Extract the [X, Y] coordinate from the center of the cell holding the provided text.  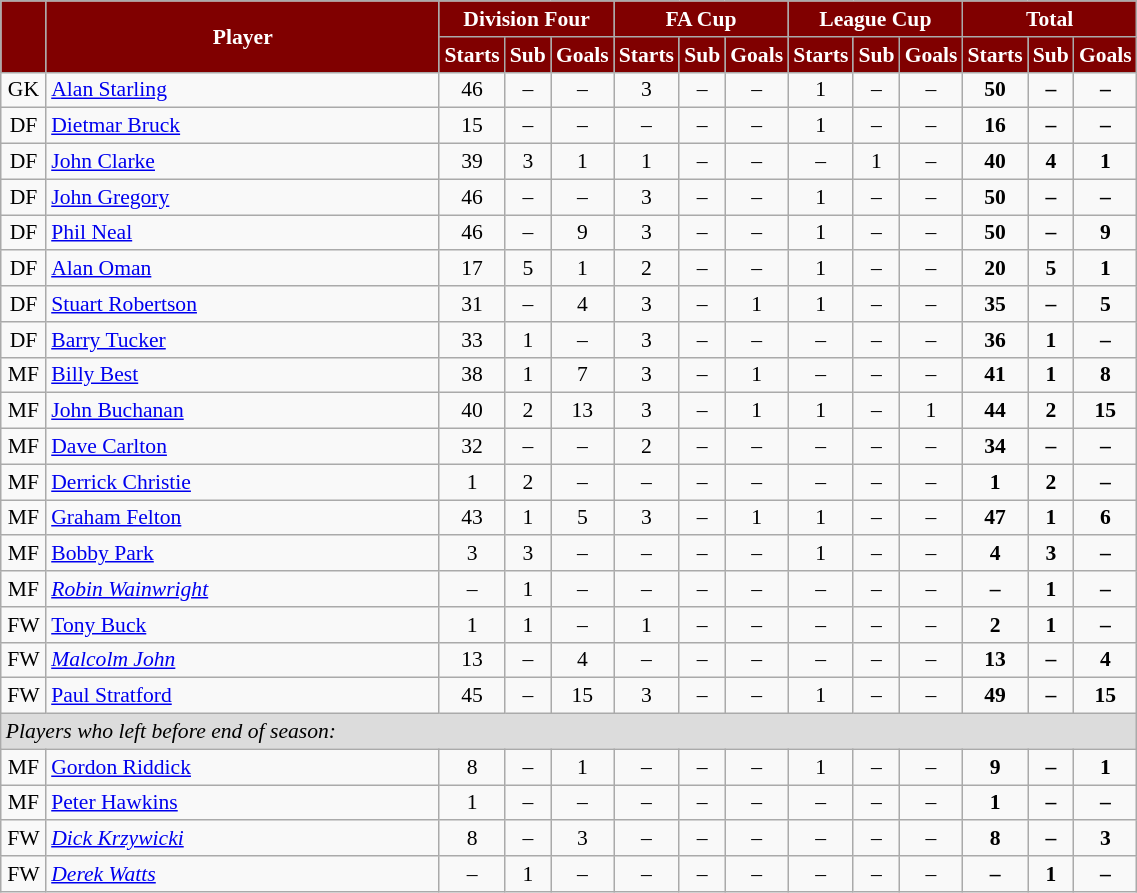
Dave Carlton [242, 447]
Malcolm John [242, 660]
Gordon Riddick [242, 767]
Dietmar Bruck [242, 126]
7 [582, 375]
41 [994, 375]
38 [472, 375]
20 [994, 269]
Stuart Robertson [242, 304]
43 [472, 518]
Derrick Christie [242, 482]
34 [994, 447]
32 [472, 447]
Division Four [526, 19]
GK [24, 90]
39 [472, 162]
49 [994, 696]
Graham Felton [242, 518]
Phil Neal [242, 233]
John Gregory [242, 197]
Player [242, 36]
Alan Starling [242, 90]
36 [994, 340]
45 [472, 696]
Paul Stratford [242, 696]
Dick Krzywicki [242, 839]
Bobby Park [242, 554]
16 [994, 126]
FA Cup [701, 19]
Total [1049, 19]
Derek Watts [242, 874]
League Cup [875, 19]
6 [1106, 518]
Alan Oman [242, 269]
35 [994, 304]
John Clarke [242, 162]
Robin Wainwright [242, 589]
33 [472, 340]
John Buchanan [242, 411]
31 [472, 304]
Barry Tucker [242, 340]
17 [472, 269]
Peter Hawkins [242, 803]
Players who left before end of season: [569, 732]
Billy Best [242, 375]
Tony Buck [242, 625]
44 [994, 411]
47 [994, 518]
